Pinpoint the cell where the given text exists, returning its (x, y) midpoint coordinate. 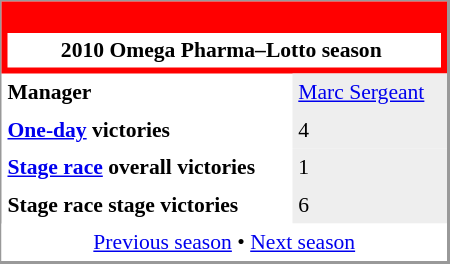
Manager (148, 93)
Stage race overall victories (148, 167)
One-day victories (148, 130)
1 (370, 167)
Stage race stage victories (148, 205)
Previous season • Next season (225, 243)
4 (370, 130)
Marc Sergeant (370, 93)
6 (370, 205)
